From the cell containing the given text, extract its center point as (X, Y) coordinate. 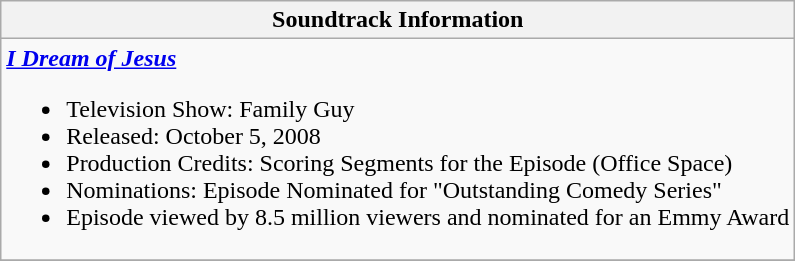
Soundtrack Information (398, 20)
